Return [x, y] of the center of cell containing provided text 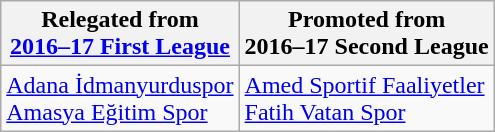
Promoted from2016–17 Second League [366, 34]
Relegated from2016–17 First League [120, 34]
Amed Sportif FaaliyetlerFatih Vatan Spor [366, 98]
Adana İdmanyurdusporAmasya Eğitim Spor [120, 98]
